Pinpoint the cell where the given text exists, returning its [X, Y] midpoint coordinate. 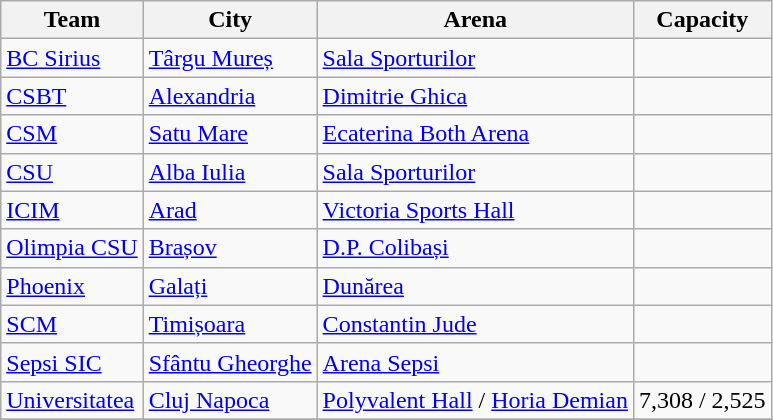
D.P. Colibași [475, 248]
Alba Iulia [230, 172]
SCM [72, 324]
Arena [475, 20]
Ecaterina Both Arena [475, 134]
7,308 / 2,525 [702, 400]
Team [72, 20]
Olimpia CSU [72, 248]
Cluj Napoca [230, 400]
Timișoara [230, 324]
Universitatea [72, 400]
Satu Mare [230, 134]
CSM [72, 134]
Polyvalent Hall / Horia Demian [475, 400]
Capacity [702, 20]
Constantin Jude [475, 324]
Phoenix [72, 286]
CSBT [72, 96]
Dunărea [475, 286]
Sepsi SIC [72, 362]
Arena Sepsi [475, 362]
Brașov [230, 248]
CSU [72, 172]
Sfântu Gheorghe [230, 362]
BC Sirius [72, 58]
Alexandria [230, 96]
Târgu Mureș [230, 58]
City [230, 20]
Dimitrie Ghica [475, 96]
ICIM [72, 210]
Galați [230, 286]
Arad [230, 210]
Victoria Sports Hall [475, 210]
